Detect which cell encompasses the target text, then output its [X, Y] center coordinate. 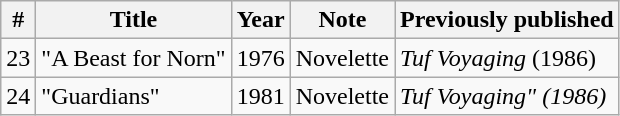
Year [260, 20]
# [18, 20]
"Guardians" [134, 96]
23 [18, 58]
24 [18, 96]
Tuf Voyaging (1986) [508, 58]
Title [134, 20]
Previously published [508, 20]
Note [342, 20]
1981 [260, 96]
"A Beast for Norn" [134, 58]
1976 [260, 58]
Tuf Voyaging" (1986) [508, 96]
